Determine the [X, Y] coordinate at the center of the cell enclosing the given text.  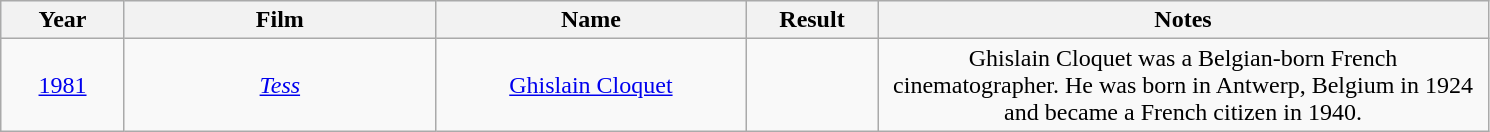
Film [280, 20]
Year [63, 20]
Result [812, 20]
Ghislain Cloquet was a Belgian-born French cinematographer. He was born in Antwerp, Belgium in 1924 and became a French citizen in 1940. [1184, 85]
Name [590, 20]
Ghislain Cloquet [590, 85]
1981 [63, 85]
Notes [1184, 20]
Tess [280, 85]
